Pinpoint the cell where the given text exists, returning its (X, Y) midpoint coordinate. 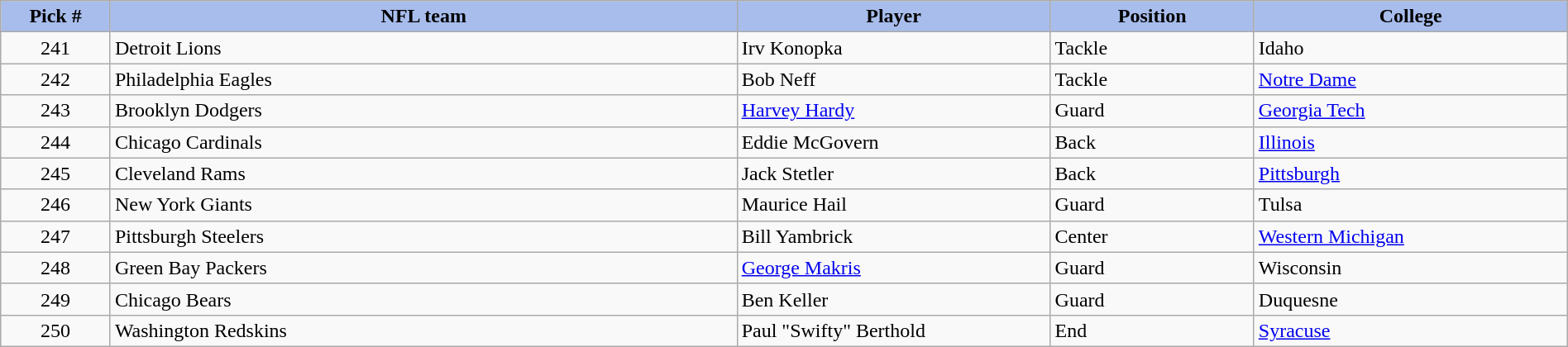
Notre Dame (1411, 79)
243 (56, 111)
Tulsa (1411, 205)
Player (893, 17)
Pick # (56, 17)
Idaho (1411, 48)
Chicago Bears (423, 299)
Jack Stetler (893, 173)
246 (56, 205)
New York Giants (423, 205)
Eddie McGovern (893, 142)
Philadelphia Eagles (423, 79)
244 (56, 142)
Pittsburgh Steelers (423, 236)
Illinois (1411, 142)
NFL team (423, 17)
Bill Yambrick (893, 236)
249 (56, 299)
242 (56, 79)
250 (56, 330)
245 (56, 173)
Western Michigan (1411, 236)
248 (56, 268)
Paul "Swifty" Berthold (893, 330)
Irv Konopka (893, 48)
End (1152, 330)
241 (56, 48)
Ben Keller (893, 299)
Position (1152, 17)
Cleveland Rams (423, 173)
Pittsburgh (1411, 173)
Bob Neff (893, 79)
Duquesne (1411, 299)
Chicago Cardinals (423, 142)
Green Bay Packers (423, 268)
Wisconsin (1411, 268)
Detroit Lions (423, 48)
George Makris (893, 268)
College (1411, 17)
Center (1152, 236)
Brooklyn Dodgers (423, 111)
Harvey Hardy (893, 111)
247 (56, 236)
Maurice Hail (893, 205)
Syracuse (1411, 330)
Washington Redskins (423, 330)
Georgia Tech (1411, 111)
